Capture the cell that displays the provided text and extract its [X, Y] central coordinate. 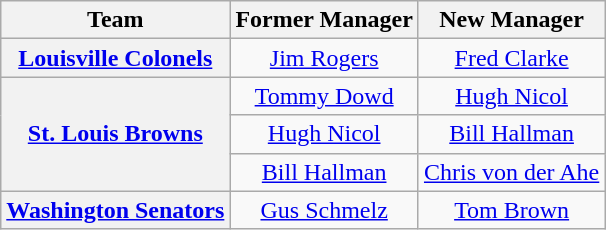
Fred Clarke [511, 58]
Tom Brown [511, 210]
Jim Rogers [324, 58]
Gus Schmelz [324, 210]
Tommy Dowd [324, 96]
St. Louis Browns [116, 134]
Former Manager [324, 20]
Washington Senators [116, 210]
Team [116, 20]
Louisville Colonels [116, 58]
Chris von der Ahe [511, 172]
New Manager [511, 20]
